Identify which cell holds the provided text, then report its (X, Y) central coordinate. 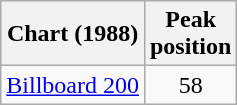
58 (190, 85)
Chart (1988) (73, 34)
Peakposition (190, 34)
Billboard 200 (73, 85)
